Return (X, Y) of the center of cell containing provided text 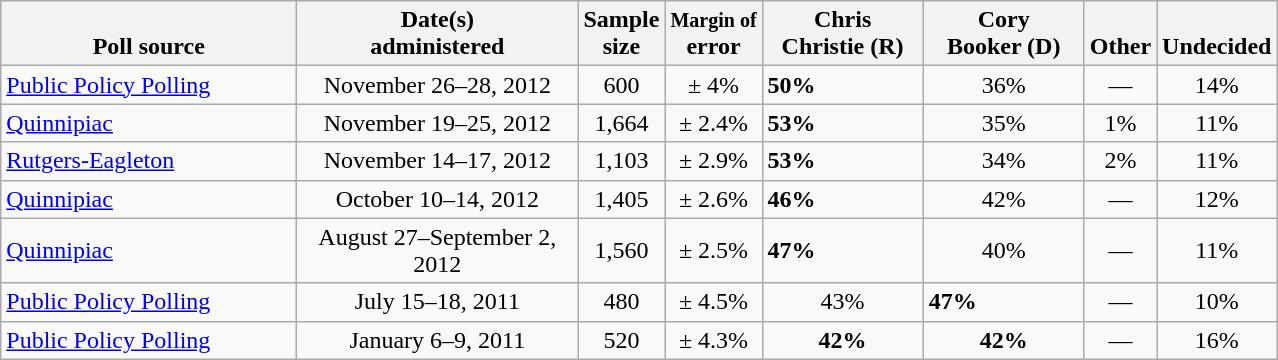
± 2.6% (714, 199)
± 2.4% (714, 123)
January 6–9, 2011 (438, 340)
November 19–25, 2012 (438, 123)
14% (1217, 85)
± 4.3% (714, 340)
50% (842, 85)
November 26–28, 2012 (438, 85)
July 15–18, 2011 (438, 302)
October 10–14, 2012 (438, 199)
1% (1120, 123)
± 2.9% (714, 161)
12% (1217, 199)
± 4.5% (714, 302)
46% (842, 199)
480 (622, 302)
1,405 (622, 199)
Samplesize (622, 34)
August 27–September 2, 2012 (438, 250)
± 2.5% (714, 250)
36% (1004, 85)
34% (1004, 161)
600 (622, 85)
35% (1004, 123)
43% (842, 302)
November 14–17, 2012 (438, 161)
± 4% (714, 85)
16% (1217, 340)
1,103 (622, 161)
Other (1120, 34)
Margin oferror (714, 34)
40% (1004, 250)
ChrisChristie (R) (842, 34)
2% (1120, 161)
1,560 (622, 250)
520 (622, 340)
Poll source (149, 34)
10% (1217, 302)
1,664 (622, 123)
Undecided (1217, 34)
Rutgers-Eagleton (149, 161)
CoryBooker (D) (1004, 34)
Date(s)administered (438, 34)
